Locate the cell with the specified text and output its [X, Y] center coordinate. 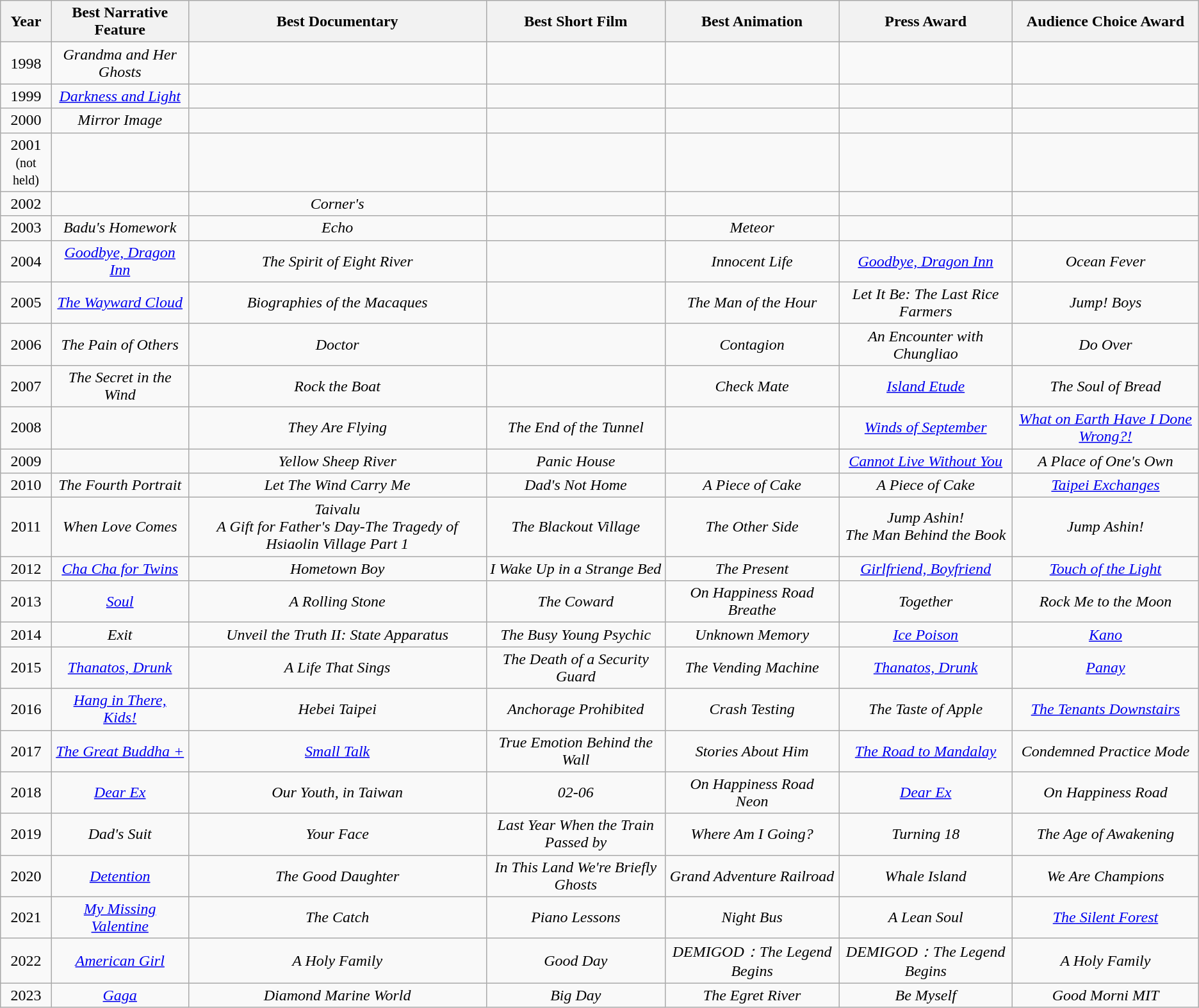
Touch of the Light [1105, 569]
The Other Side [752, 527]
Unknown Memory [752, 635]
Let It Be: The Last Rice Farmers [926, 302]
2009 [26, 460]
Your Face [337, 834]
The Coward [575, 602]
Badu's Homework [120, 228]
The Present [752, 569]
2004 [26, 261]
Echo [337, 228]
My Missing Valentine [120, 917]
2010 [26, 485]
2022 [26, 961]
A Life That Sings [337, 667]
2005 [26, 302]
2006 [26, 345]
Big Day [575, 995]
Cannot Live Without You [926, 460]
Panic House [575, 460]
02-06 [575, 793]
Crash Testing [752, 710]
Best Animation [752, 22]
Anchorage Prohibited [575, 710]
TaivaluA Gift for Father's Day-The Tragedy of Hsiaolin Village Part 1 [337, 527]
Small Talk [337, 751]
Doctor [337, 345]
A Rolling Stone [337, 602]
Contagion [752, 345]
Hang in There, Kids! [120, 710]
What on Earth Have I Done Wrong?! [1105, 428]
Jump! Boys [1105, 302]
2000 [26, 120]
Turning 18 [926, 834]
1998 [26, 63]
Girlfriend, Boyfriend [926, 569]
The Spirit of Eight River [337, 261]
Good Day [575, 961]
The Death of a Security Guard [575, 667]
Hebei Taipei [337, 710]
On Happiness Road [1105, 793]
The Soul of Bread [1105, 386]
Cha Cha for Twins [120, 569]
A Place of One's Own [1105, 460]
2003 [26, 228]
Taipei Exchanges [1105, 485]
Winds of September [926, 428]
Best Narrative Feature [120, 22]
When Love Comes [120, 527]
Press Award [926, 22]
2018 [26, 793]
Rock the Boat [337, 386]
1999 [26, 96]
Ocean Fever [1105, 261]
2012 [26, 569]
Island Etude [926, 386]
Biographies of the Macaques [337, 302]
American Girl [120, 961]
The Wayward Cloud [120, 302]
The End of the Tunnel [575, 428]
On Happiness RoadNeon [752, 793]
Condemned Practice Mode [1105, 751]
Mirror Image [120, 120]
Whale Island [926, 876]
On Happiness RoadBreathe [752, 602]
Good Morni MIT [1105, 995]
Do Over [1105, 345]
2002 [26, 204]
2021 [26, 917]
Let The Wind Carry Me [337, 485]
The Vending Machine [752, 667]
Soul [120, 602]
Stories About Him [752, 751]
True Emotion Behind the Wall [575, 751]
2016 [26, 710]
The Fourth Portrait [120, 485]
2023 [26, 995]
Meteor [752, 228]
2019 [26, 834]
Where Am I Going? [752, 834]
Dad's Not Home [575, 485]
Detention [120, 876]
Hometown Boy [337, 569]
The Taste of Apple [926, 710]
Unveil the Truth II: State Apparatus [337, 635]
2014 [26, 635]
Jump Ashin!The Man Behind the Book [926, 527]
2017 [26, 751]
The Road to Mandalay [926, 751]
Yellow Sheep River [337, 460]
The Blackout Village [575, 527]
The Age of Awakening [1105, 834]
A Lean Soul [926, 917]
The Egret River [752, 995]
Panay [1105, 667]
The Man of the Hour [752, 302]
Grand Adventure Railroad [752, 876]
Audience Choice Award [1105, 22]
The Silent Forest [1105, 917]
Rock Me to the Moon [1105, 602]
Night Bus [752, 917]
Ice Poison [926, 635]
2013 [26, 602]
Last Year When the Train Passed by [575, 834]
Grandma and Her Ghosts [120, 63]
Kano [1105, 635]
The Good Daughter [337, 876]
Be Myself [926, 995]
Gaga [120, 995]
Innocent Life [752, 261]
2001 (not held) [26, 162]
Our Youth, in Taiwan [337, 793]
I Wake Up in a Strange Bed [575, 569]
Darkness and Light [120, 96]
Together [926, 602]
The Secret in the Wind [120, 386]
2015 [26, 667]
We Are Champions [1105, 876]
Best Documentary [337, 22]
Year [26, 22]
Jump Ashin! [1105, 527]
2008 [26, 428]
Diamond Marine World [337, 995]
The Busy Young Psychic [575, 635]
2020 [26, 876]
2011 [26, 527]
An Encounter with Chungliao [926, 345]
Best Short Film [575, 22]
The Great Buddha + [120, 751]
2007 [26, 386]
Exit [120, 635]
Piano Lessons [575, 917]
Check Mate [752, 386]
In This Land We're Briefly Ghosts [575, 876]
Corner's [337, 204]
The Pain of Others [120, 345]
They Are Flying [337, 428]
The Catch [337, 917]
Dad's Suit [120, 834]
The Tenants Downstairs [1105, 710]
